Identify which cell holds the provided text, then report its [X, Y] central coordinate. 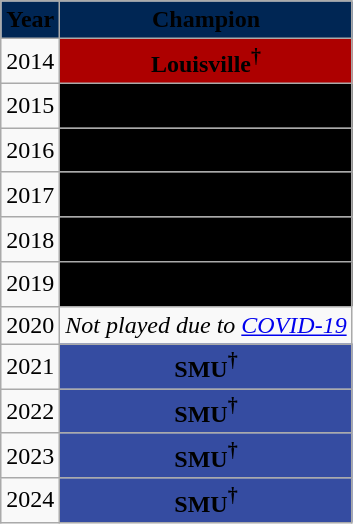
2021 [30, 366]
Champion [206, 20]
2015 [30, 106]
2022 [30, 412]
2016 [30, 150]
2023 [30, 456]
2020 [30, 325]
2018 [30, 240]
2024 [30, 500]
2017 [30, 194]
2019 [30, 284]
Not played due to COVID-19 [206, 325]
2014 [30, 62]
Louisville† [206, 62]
Year [30, 20]
